From the cell containing the given text, extract its center point as [X, Y] coordinate. 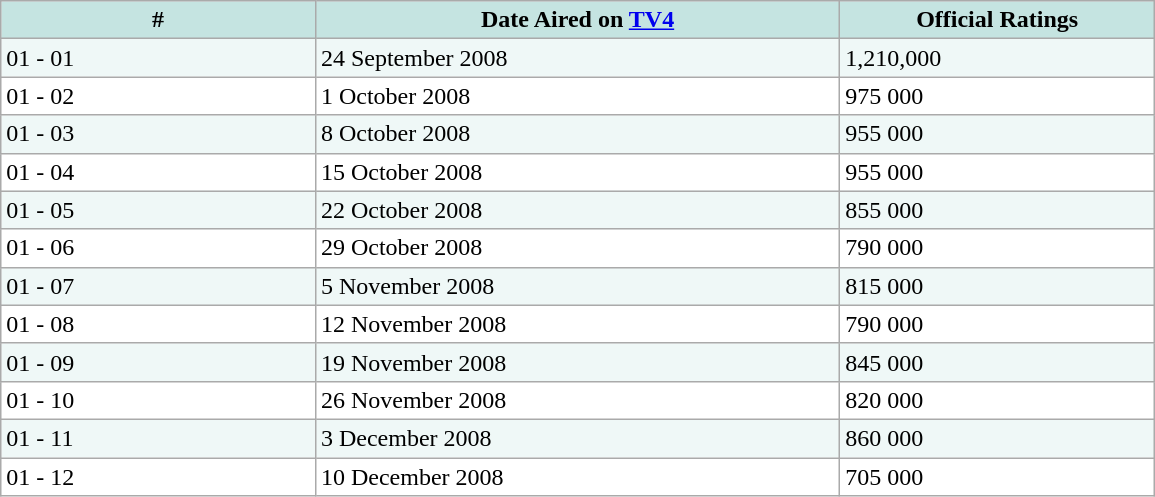
24 September 2008 [577, 58]
01 - 08 [158, 324]
01 - 05 [158, 210]
19 November 2008 [577, 362]
845 000 [998, 362]
12 November 2008 [577, 324]
01 - 11 [158, 438]
815 000 [998, 286]
29 October 2008 [577, 248]
26 November 2008 [577, 400]
01 - 04 [158, 172]
01 - 02 [158, 96]
860 000 [998, 438]
10 December 2008 [577, 477]
1,210,000 [998, 58]
Official Ratings [998, 20]
01 - 01 [158, 58]
1 October 2008 [577, 96]
705 000 [998, 477]
01 - 10 [158, 400]
01 - 03 [158, 134]
Date Aired on TV4 [577, 20]
22 October 2008 [577, 210]
01 - 07 [158, 286]
8 October 2008 [577, 134]
3 December 2008 [577, 438]
15 October 2008 [577, 172]
01 - 09 [158, 362]
01 - 12 [158, 477]
5 November 2008 [577, 286]
01 - 06 [158, 248]
855 000 [998, 210]
975 000 [998, 96]
820 000 [998, 400]
# [158, 20]
